Search for the cell housing the specified text and yield its (x, y) center coordinate. 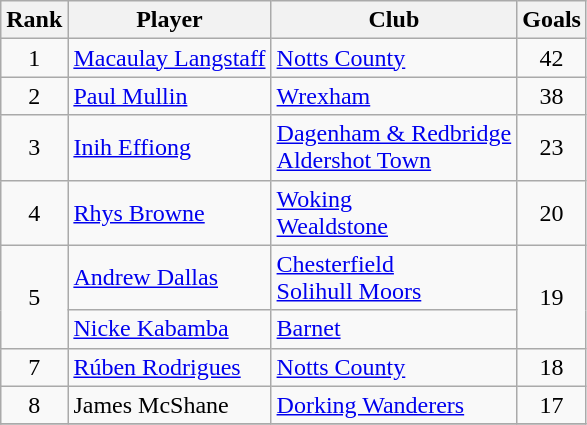
19 (552, 296)
8 (34, 405)
Player (170, 20)
Nicke Kabamba (170, 329)
Club (394, 20)
Dorking Wanderers (394, 405)
20 (552, 212)
Inih Effiong (170, 148)
23 (552, 148)
Dagenham & Redbridge Aldershot Town (394, 148)
Goals (552, 20)
7 (34, 367)
Barnet (394, 329)
Paul Mullin (170, 96)
42 (552, 58)
1 (34, 58)
James McShane (170, 405)
17 (552, 405)
Wrexham (394, 96)
Rank (34, 20)
Rhys Browne (170, 212)
Macaulay Langstaff (170, 58)
38 (552, 96)
4 (34, 212)
2 (34, 96)
5 (34, 296)
Andrew Dallas (170, 278)
Rúben Rodrigues (170, 367)
3 (34, 148)
18 (552, 367)
Chesterfield Solihull Moors (394, 278)
Woking Wealdstone (394, 212)
